Return the [x, y] coordinate for the center point of the cell that contains the specified text.  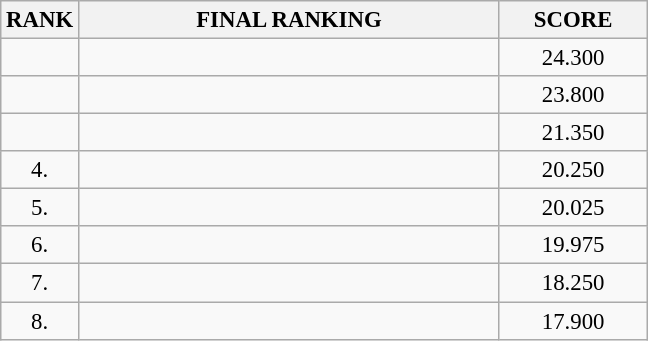
23.800 [572, 95]
20.250 [572, 170]
6. [40, 245]
FINAL RANKING [288, 20]
21.350 [572, 133]
7. [40, 283]
20.025 [572, 208]
RANK [40, 20]
8. [40, 321]
17.900 [572, 321]
SCORE [572, 20]
19.975 [572, 245]
4. [40, 170]
18.250 [572, 283]
5. [40, 208]
24.300 [572, 58]
